Pinpoint the cell where the given text exists, returning its (X, Y) midpoint coordinate. 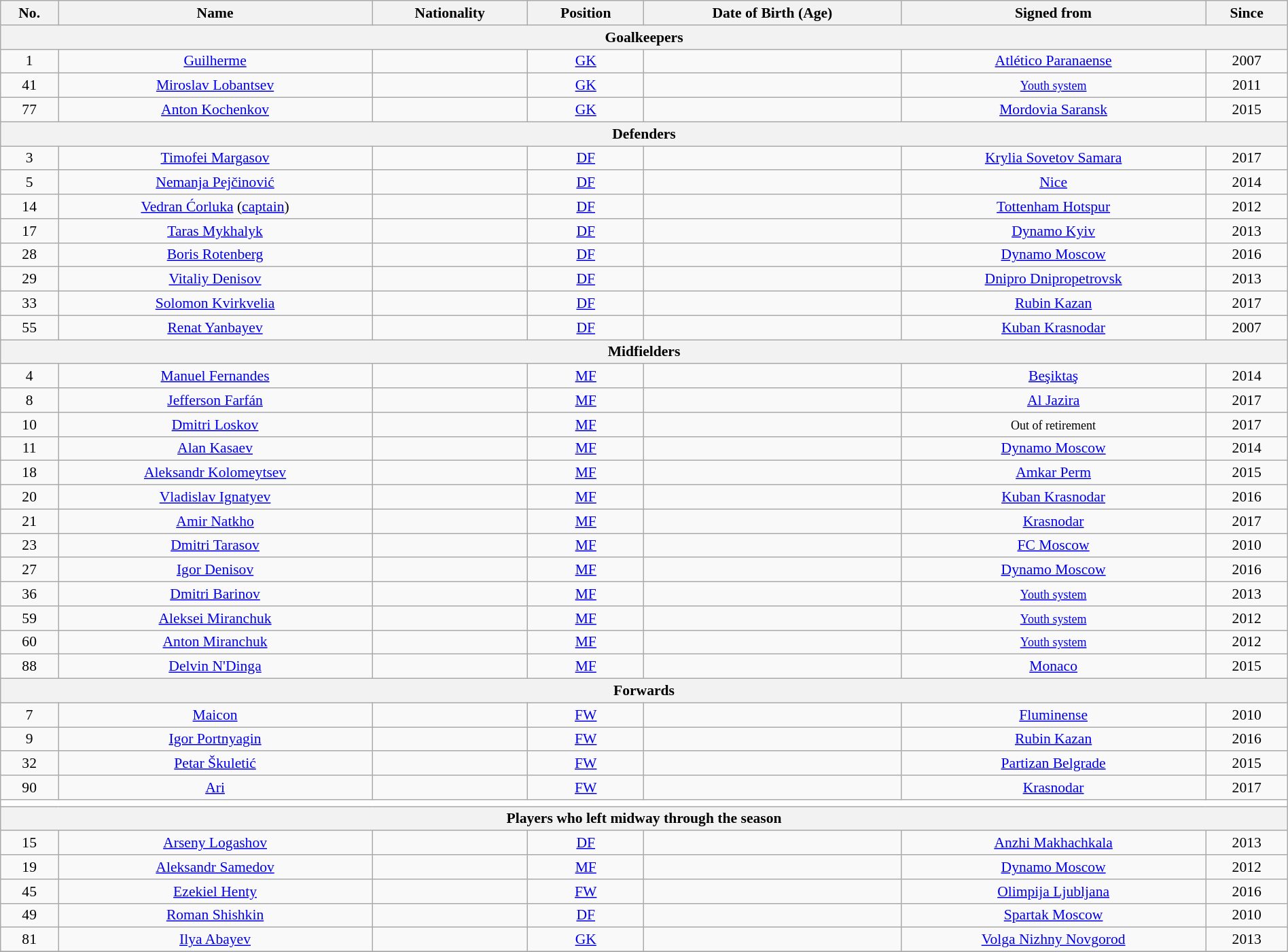
81 (30, 940)
Nemanja Pejčinović (215, 183)
Dynamo Kyiv (1053, 231)
45 (30, 892)
Name (215, 13)
33 (30, 304)
Taras Mykhalyk (215, 231)
Arseny Logashov (215, 843)
8 (30, 400)
Amkar Perm (1053, 473)
FC Moscow (1053, 546)
49 (30, 915)
20 (30, 497)
1 (30, 61)
9 (30, 739)
No. (30, 13)
Maicon (215, 715)
2011 (1247, 86)
Position (586, 13)
Vedran Ćorluka (captain) (215, 207)
Dmitri Loskov (215, 425)
Guilherme (215, 61)
Dmitri Tarasov (215, 546)
7 (30, 715)
17 (30, 231)
Spartak Moscow (1053, 915)
Manuel Fernandes (215, 376)
32 (30, 764)
36 (30, 594)
Nationality (450, 13)
Atlético Paranaense (1053, 61)
Boris Rotenberg (215, 255)
Solomon Kvirkvelia (215, 304)
11 (30, 448)
Aleksei Miranchuk (215, 618)
19 (30, 867)
29 (30, 279)
28 (30, 255)
3 (30, 158)
Miroslav Lobantsev (215, 86)
41 (30, 86)
Ari (215, 788)
5 (30, 183)
Dmitri Barinov (215, 594)
Goalkeepers (644, 37)
Aleksandr Kolomeytsev (215, 473)
4 (30, 376)
14 (30, 207)
Amir Natkho (215, 521)
60 (30, 642)
55 (30, 328)
Volga Nizhny Novgorod (1053, 940)
Dnipro Dnipropetrovsk (1053, 279)
Anton Miranchuk (215, 642)
Date of Birth (Age) (772, 13)
Delvin N'Dinga (215, 667)
10 (30, 425)
Ezekiel Henty (215, 892)
Beşiktaş (1053, 376)
Igor Portnyagin (215, 739)
Defenders (644, 134)
Vitaliy Denisov (215, 279)
88 (30, 667)
23 (30, 546)
18 (30, 473)
Partizan Belgrade (1053, 764)
Signed from (1053, 13)
Krylia Sovetov Samara (1053, 158)
Midfielders (644, 352)
Tottenham Hotspur (1053, 207)
Timofei Margasov (215, 158)
Aleksandr Samedov (215, 867)
Mordovia Saransk (1053, 110)
Ilya Abayev (215, 940)
Forwards (644, 691)
Vladislav Ignatyev (215, 497)
59 (30, 618)
15 (30, 843)
27 (30, 570)
Since (1247, 13)
Nice (1053, 183)
Al Jazira (1053, 400)
Alan Kasaev (215, 448)
77 (30, 110)
Igor Denisov (215, 570)
Olimpija Ljubljana (1053, 892)
21 (30, 521)
Fluminense (1053, 715)
Monaco (1053, 667)
Anton Kochenkov (215, 110)
Players who left midway through the season (644, 819)
Anzhi Makhachkala (1053, 843)
Petar Škuletić (215, 764)
Jefferson Farfán (215, 400)
90 (30, 788)
Renat Yanbayev (215, 328)
Out of retirement (1053, 425)
Roman Shishkin (215, 915)
